For the text-containing cell, return its midpoint in (x, y) coordinate format. 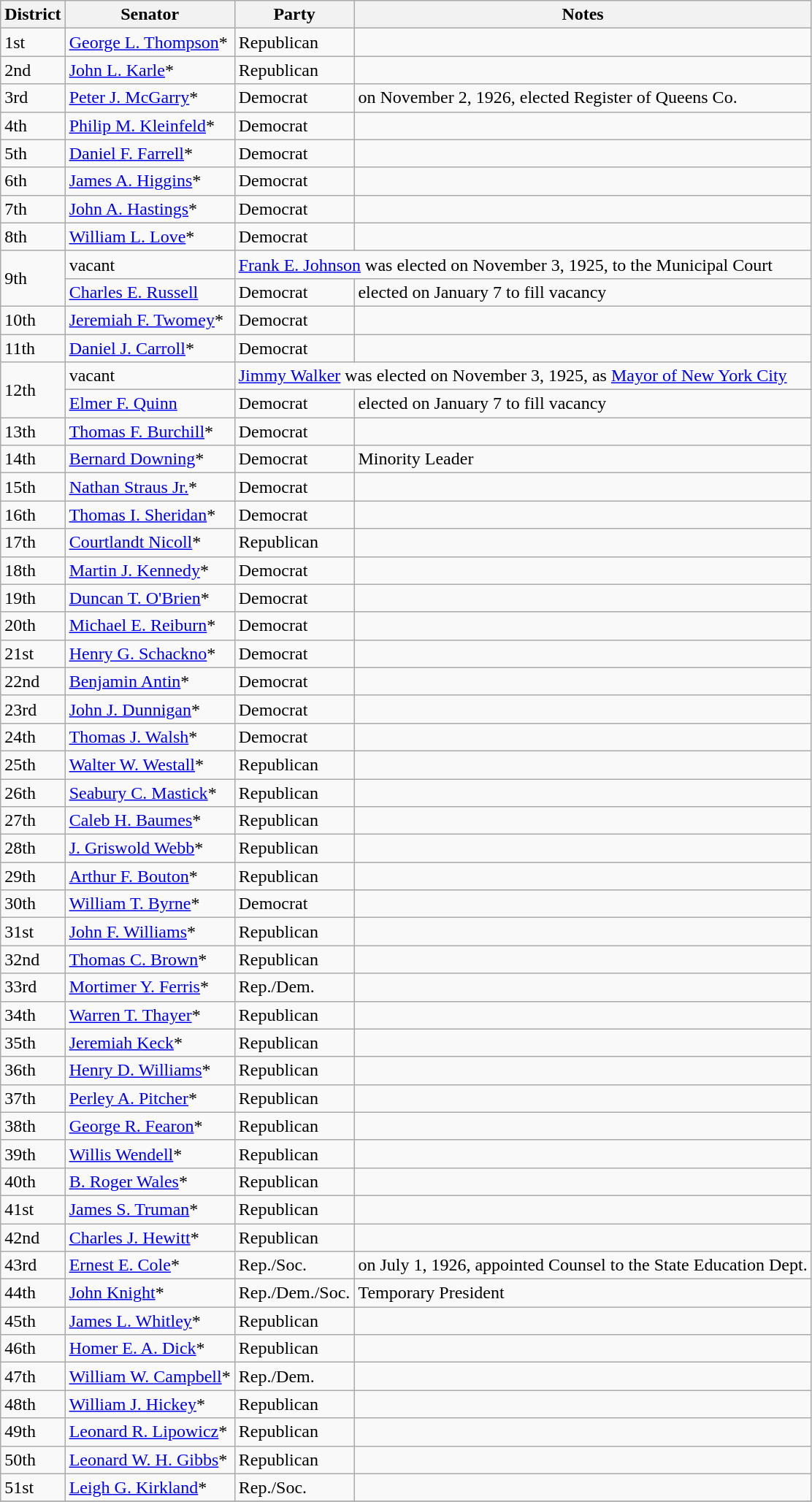
Daniel F. Farrell* (150, 153)
1st (33, 42)
4th (33, 126)
20th (33, 626)
Temporary President (583, 1293)
Mortimer Y. Ferris* (150, 987)
30th (33, 904)
19th (33, 598)
13th (33, 432)
District (33, 15)
22nd (33, 681)
Courtlandt Nicoll* (150, 543)
28th (33, 848)
Ernest E. Cole* (150, 1265)
Jeremiah Keck* (150, 1043)
J. Griswold Webb* (150, 848)
Henry D. Williams* (150, 1070)
Rep./Dem./Soc. (294, 1293)
49th (33, 1432)
B. Roger Wales* (150, 1181)
3rd (33, 98)
17th (33, 543)
Henry G. Schackno* (150, 654)
Walter W. Westall* (150, 765)
18th (33, 570)
7th (33, 209)
Nathan Straus Jr.* (150, 487)
Peter J. McGarry* (150, 98)
John A. Hastings* (150, 209)
6th (33, 181)
John F. Williams* (150, 932)
11th (33, 348)
39th (33, 1154)
John J. Dunnigan* (150, 709)
41st (33, 1209)
50th (33, 1460)
26th (33, 792)
14th (33, 459)
on November 2, 1926, elected Register of Queens Co. (583, 98)
44th (33, 1293)
Arthur F. Bouton* (150, 876)
8th (33, 237)
James L. Whitley* (150, 1321)
12th (33, 390)
32nd (33, 959)
24th (33, 737)
40th (33, 1181)
James S. Truman* (150, 1209)
5th (33, 153)
Perley A. Pitcher* (150, 1098)
on July 1, 1926, appointed Counsel to the State Education Dept. (583, 1265)
Jimmy Walker was elected on November 3, 1925, as Mayor of New York City (523, 376)
47th (33, 1376)
Jeremiah F. Twomey* (150, 320)
27th (33, 821)
Homer E. A. Dick* (150, 1349)
42nd (33, 1238)
Elmer F. Quinn (150, 404)
33rd (33, 987)
Martin J. Kennedy* (150, 570)
Thomas F. Burchill* (150, 432)
21st (33, 654)
George R. Fearon* (150, 1126)
9th (33, 278)
Leigh G. Kirkland* (150, 1487)
38th (33, 1126)
John L. Karle* (150, 70)
35th (33, 1043)
2nd (33, 70)
51st (33, 1487)
Warren T. Thayer* (150, 1015)
Frank E. Johnson was elected on November 3, 1925, to the Municipal Court (523, 264)
Charles E. Russell (150, 292)
Thomas I. Sheridan* (150, 515)
George L. Thompson* (150, 42)
William L. Love* (150, 237)
Duncan T. O'Brien* (150, 598)
John Knight* (150, 1293)
Charles J. Hewitt* (150, 1238)
Leonard W. H. Gibbs* (150, 1460)
46th (33, 1349)
William T. Byrne* (150, 904)
43rd (33, 1265)
Minority Leader (583, 459)
Thomas J. Walsh* (150, 737)
Party (294, 15)
48th (33, 1404)
36th (33, 1070)
23rd (33, 709)
10th (33, 320)
Michael E. Reiburn* (150, 626)
William J. Hickey* (150, 1404)
Bernard Downing* (150, 459)
Notes (583, 15)
25th (33, 765)
31st (33, 932)
Philip M. Kleinfeld* (150, 126)
37th (33, 1098)
45th (33, 1321)
James A. Higgins* (150, 181)
Daniel J. Carroll* (150, 348)
Seabury C. Mastick* (150, 792)
Leonard R. Lipowicz* (150, 1432)
Senator (150, 15)
34th (33, 1015)
15th (33, 487)
Caleb H. Baumes* (150, 821)
16th (33, 515)
William W. Campbell* (150, 1376)
29th (33, 876)
Benjamin Antin* (150, 681)
Thomas C. Brown* (150, 959)
Willis Wendell* (150, 1154)
